Return the (x, y) coordinate for the center point of the cell that contains the specified text.  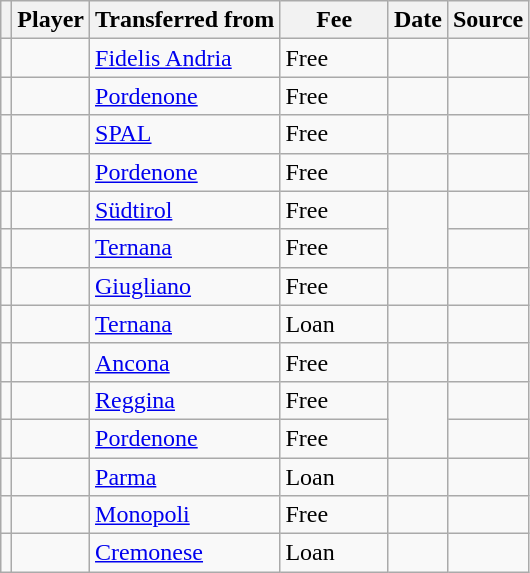
Cremonese (185, 553)
Monopoli (185, 515)
Source (488, 20)
Südtirol (185, 210)
Ancona (185, 362)
SPAL (185, 134)
Giugliano (185, 286)
Fidelis Andria (185, 58)
Date (418, 20)
Player (51, 20)
Parma (185, 477)
Fee (334, 20)
Transferred from (185, 20)
Reggina (185, 400)
